Return (x, y) of the center of cell containing provided text 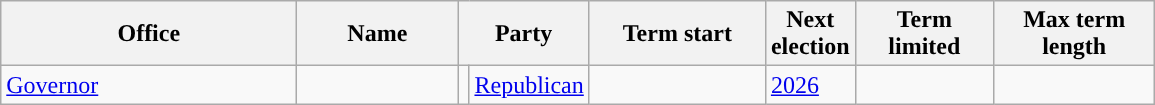
Term limited (924, 34)
Governor (149, 85)
Republican (529, 85)
Next election (810, 34)
Office (149, 34)
Party (524, 34)
Max term length (1074, 34)
Name (378, 34)
2026 (810, 85)
Term start (677, 34)
